Return the (x, y) coordinate for the center point of the cell that contains the specified text.  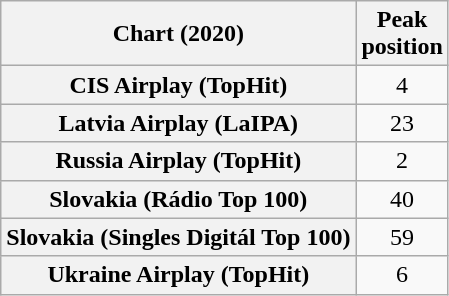
6 (402, 275)
Peakposition (402, 34)
Slovakia (Singles Digitál Top 100) (178, 237)
59 (402, 237)
CIS Airplay (TopHit) (178, 85)
Chart (2020) (178, 34)
Russia Airplay (TopHit) (178, 161)
4 (402, 85)
23 (402, 123)
Latvia Airplay (LaIPA) (178, 123)
Slovakia (Rádio Top 100) (178, 199)
40 (402, 199)
Ukraine Airplay (TopHit) (178, 275)
2 (402, 161)
